Locate the cell with the specified text and output its [x, y] center coordinate. 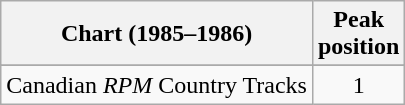
Chart (1985–1986) [157, 34]
1 [358, 85]
Peakposition [358, 34]
Canadian RPM Country Tracks [157, 85]
